Identify which cell holds the provided text, then report its (X, Y) central coordinate. 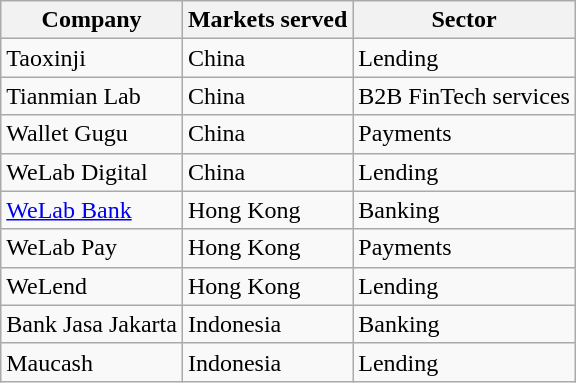
WeLab Pay (92, 248)
Taoxinji (92, 58)
Markets served (267, 20)
Bank Jasa Jakarta (92, 324)
Maucash (92, 362)
WeLend (92, 286)
Tianmian Lab (92, 96)
WeLab Bank (92, 210)
Sector (464, 20)
WeLab Digital (92, 172)
Company (92, 20)
Wallet Gugu (92, 134)
B2B FinTech services (464, 96)
